Return the (X, Y) coordinate for the center point of the cell that contains the specified text.  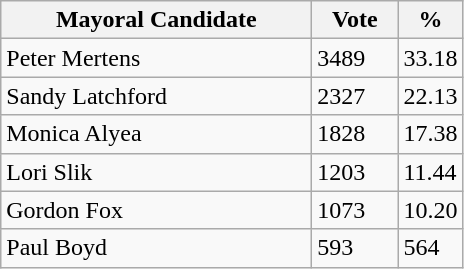
Lori Slik (156, 172)
11.44 (430, 172)
593 (355, 248)
564 (430, 248)
22.13 (430, 96)
Paul Boyd (156, 248)
1828 (355, 134)
1203 (355, 172)
Mayoral Candidate (156, 20)
33.18 (430, 58)
10.20 (430, 210)
Monica Alyea (156, 134)
Vote (355, 20)
3489 (355, 58)
Peter Mertens (156, 58)
17.38 (430, 134)
1073 (355, 210)
Gordon Fox (156, 210)
2327 (355, 96)
% (430, 20)
Sandy Latchford (156, 96)
